From the cell containing the given text, extract its center point as [x, y] coordinate. 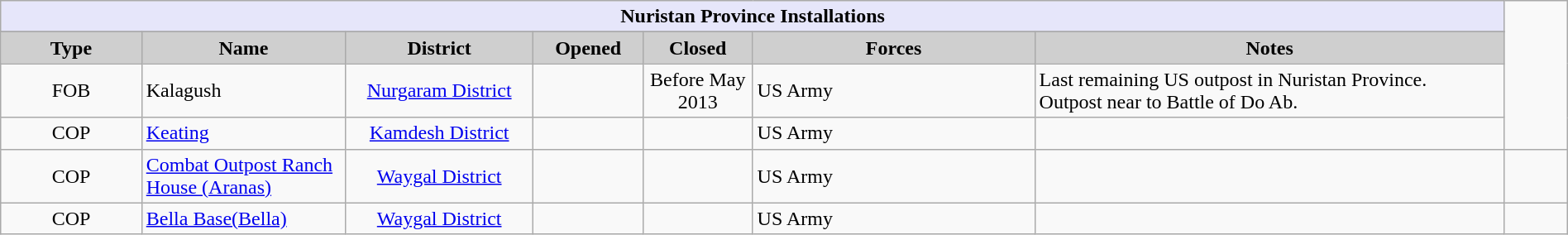
FOB [71, 91]
Keating [243, 133]
Last remaining US outpost in Nuristan Province.Outpost near to Battle of Do Ab. [1269, 91]
Kalagush [243, 91]
Notes [1269, 48]
Nuristan Province Installations [753, 17]
Nurgaram District [440, 91]
Combat Outpost Ranch House (Aranas) [243, 175]
Bella Base(Bella) [243, 218]
District [440, 48]
Name [243, 48]
Before May 2013 [698, 91]
Kamdesh District [440, 133]
Type [71, 48]
Closed [698, 48]
Opened [589, 48]
Forces [893, 48]
